Find where the given text appears and provide that cell's center as (x, y) coordinate. 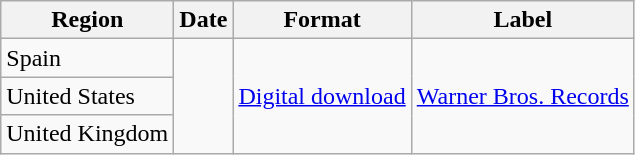
Label (522, 20)
Format (322, 20)
Warner Bros. Records (522, 96)
United States (88, 96)
Digital download (322, 96)
Spain (88, 58)
United Kingdom (88, 134)
Date (204, 20)
Region (88, 20)
